Pinpoint the cell where the given text exists, returning its [x, y] midpoint coordinate. 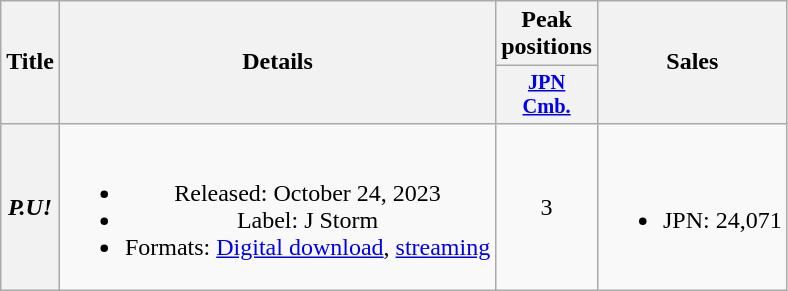
Released: October 24, 2023Label: J StormFormats: Digital download, streaming [277, 206]
Peak positions [547, 34]
JPNCmb. [547, 95]
Title [30, 62]
Sales [692, 62]
3 [547, 206]
JPN: 24,071 [692, 206]
Details [277, 62]
P.U! [30, 206]
